For the text-containing cell, return its midpoint in (X, Y) coordinate format. 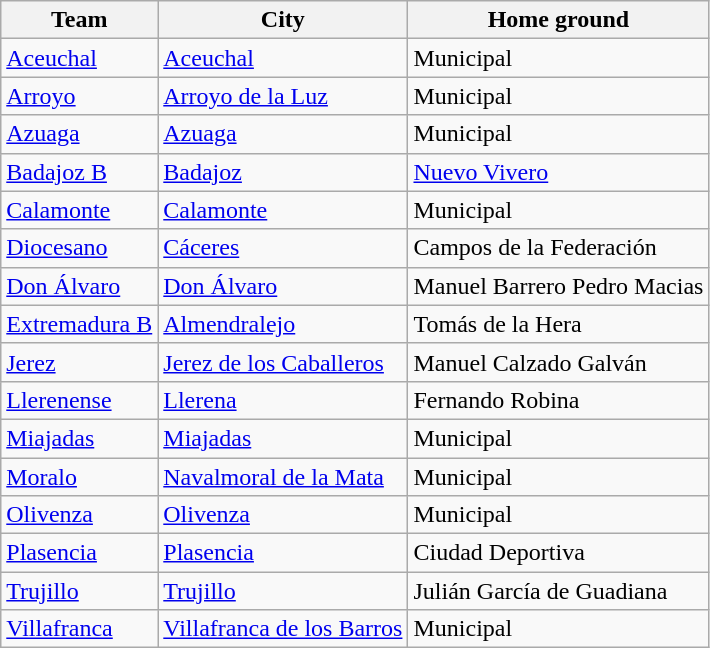
City (283, 20)
Navalmoral de la Mata (283, 477)
Cáceres (283, 248)
Home ground (558, 20)
Arroyo de la Luz (283, 96)
Llerena (283, 400)
Jerez de los Caballeros (283, 362)
Extremadura B (80, 324)
Tomás de la Hera (558, 324)
Fernando Robina (558, 400)
Almendralejo (283, 324)
Ciudad Deportiva (558, 553)
Julián García de Guadiana (558, 591)
Villafranca de los Barros (283, 629)
Team (80, 20)
Badajoz B (80, 172)
Villafranca (80, 629)
Arroyo (80, 96)
Manuel Barrero Pedro Macias (558, 286)
Llerenense (80, 400)
Campos de la Federación (558, 248)
Moralo (80, 477)
Diocesano (80, 248)
Jerez (80, 362)
Nuevo Vivero (558, 172)
Manuel Calzado Galván (558, 362)
Badajoz (283, 172)
